Output the (X, Y) coordinate of the center of the cell containing the given text.  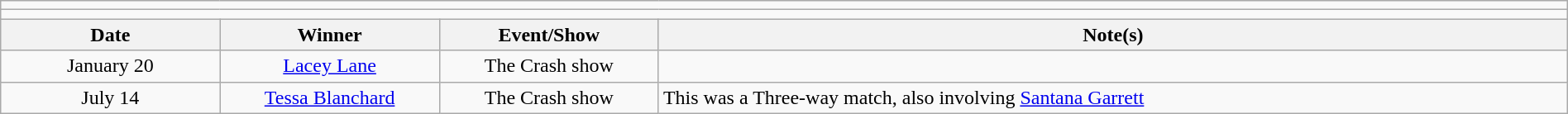
January 20 (111, 66)
Lacey Lane (329, 66)
Event/Show (549, 35)
Date (111, 35)
Tessa Blanchard (329, 97)
This was a Three-way match, also involving Santana Garrett (1113, 97)
Winner (329, 35)
July 14 (111, 97)
Note(s) (1113, 35)
